Return (x, y) of the center of cell containing provided text 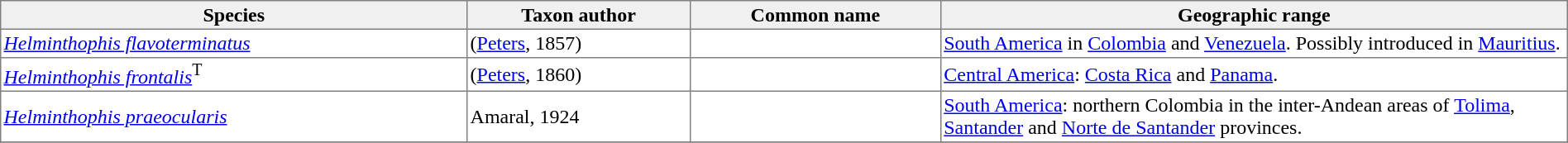
Central America: Costa Rica and Panama. (1254, 74)
Helminthophis frontalisT (234, 74)
Common name (815, 15)
Geographic range (1254, 15)
Helminthophis praeocularis (234, 117)
Amaral, 1924 (579, 117)
Taxon author (579, 15)
Species (234, 15)
(Peters, 1860) (579, 74)
(Peters, 1857) (579, 43)
South America in Colombia and Venezuela. Possibly introduced in Mauritius. (1254, 43)
Helminthophis flavoterminatus (234, 43)
South America: northern Colombia in the inter-Andean areas of Tolima, Santander and Norte de Santander provinces. (1254, 117)
